Provide the (X, Y) coordinate of the cell's center where the given text is located.  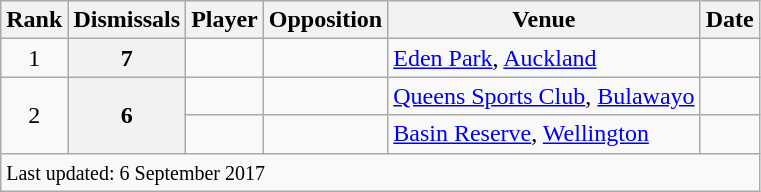
Dismissals (127, 20)
Player (225, 20)
1 (34, 58)
6 (127, 115)
Queens Sports Club, Bulawayo (544, 96)
2 (34, 115)
Venue (544, 20)
Eden Park, Auckland (544, 58)
Date (730, 20)
7 (127, 58)
Rank (34, 20)
Last updated: 6 September 2017 (380, 172)
Basin Reserve, Wellington (544, 134)
Opposition (325, 20)
